Return [x, y] of the center of cell containing provided text 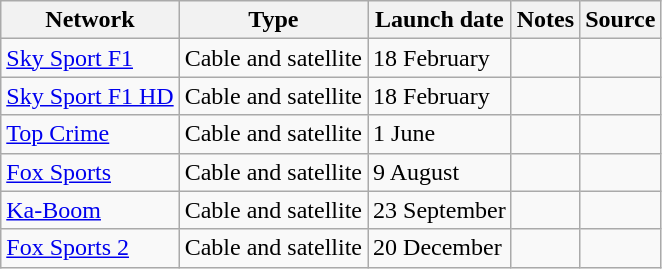
Ka-Boom [90, 210]
Launch date [440, 20]
20 December [440, 248]
Network [90, 20]
Fox Sports [90, 172]
Sky Sport F1 [90, 58]
1 June [440, 134]
9 August [440, 172]
23 September [440, 210]
Notes [545, 20]
Source [620, 20]
Sky Sport F1 HD [90, 96]
Top Crime [90, 134]
Fox Sports 2 [90, 248]
Type [273, 20]
